Pinpoint the cell where the given text exists, returning its [X, Y] midpoint coordinate. 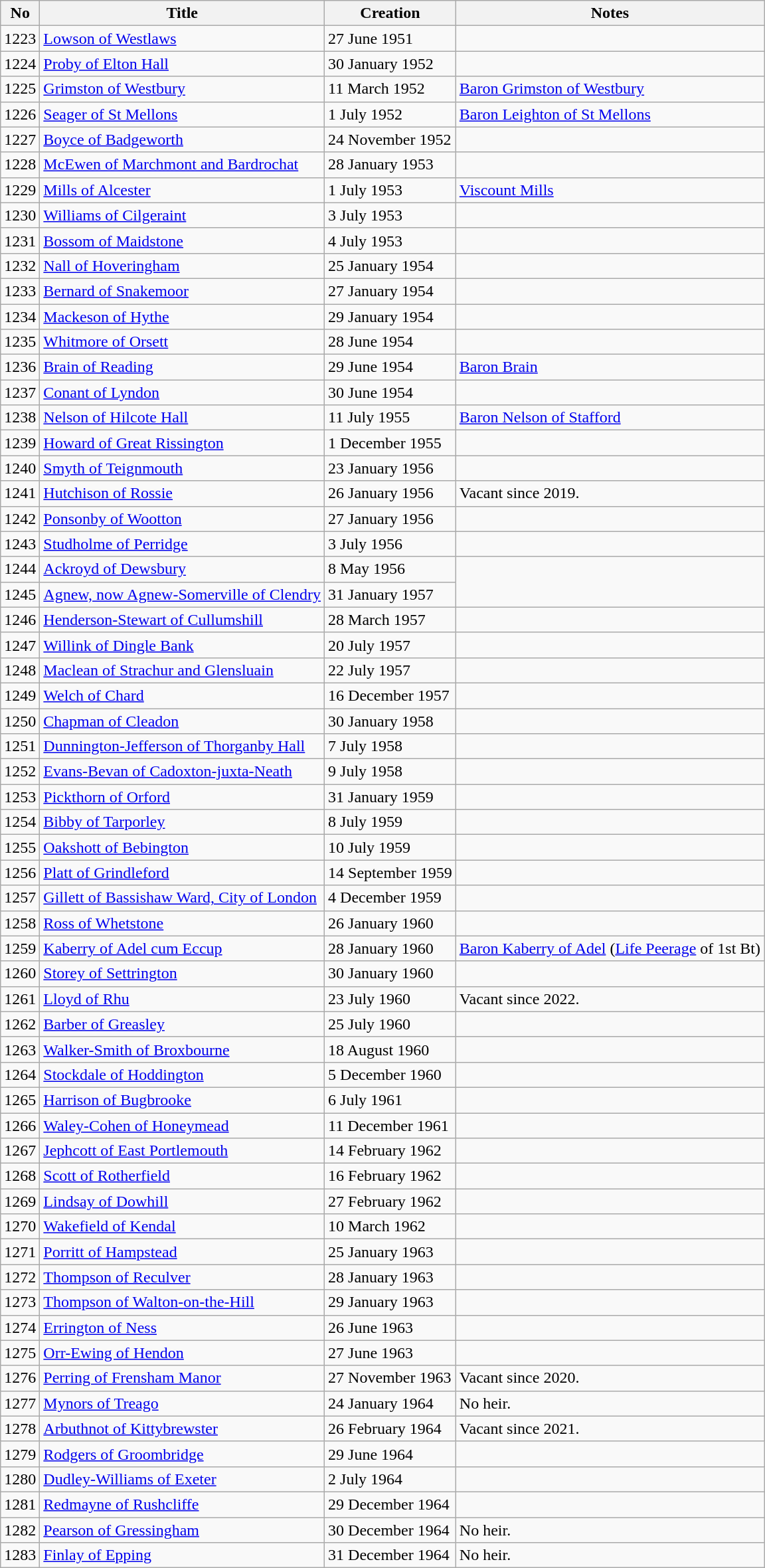
1223 [20, 39]
1243 [20, 544]
4 July 1953 [390, 240]
25 January 1954 [390, 266]
27 February 1962 [390, 1201]
11 March 1952 [390, 89]
27 January 1954 [390, 291]
31 January 1957 [390, 594]
Jephcott of East Portlemouth [182, 1151]
26 January 1960 [390, 923]
1260 [20, 974]
1235 [20, 342]
29 December 1964 [390, 1504]
Viscount Mills [610, 190]
Nall of Hoveringham [182, 266]
1234 [20, 317]
Baron Leighton of St Mellons [610, 114]
Title [182, 13]
30 January 1958 [390, 721]
1227 [20, 139]
1274 [20, 1328]
31 January 1959 [390, 797]
Dudley-Williams of Exeter [182, 1479]
Henderson-Stewart of Cullumshill [182, 620]
1278 [20, 1429]
Brain of Reading [182, 367]
No [20, 13]
Bossom of Maidstone [182, 240]
Conant of Lyndon [182, 392]
1240 [20, 468]
1 July 1953 [390, 190]
1256 [20, 873]
30 January 1952 [390, 64]
26 February 1964 [390, 1429]
29 June 1954 [390, 367]
Vacant since 2021. [610, 1429]
Williams of Cilgeraint [182, 215]
14 September 1959 [390, 873]
27 June 1951 [390, 39]
23 January 1956 [390, 468]
1241 [20, 493]
1273 [20, 1302]
McEwen of Marchmont and Bardrochat [182, 165]
Willink of Dingle Bank [182, 645]
25 January 1963 [390, 1252]
10 July 1959 [390, 847]
Baron Nelson of Stafford [610, 418]
1224 [20, 64]
30 December 1964 [390, 1529]
1279 [20, 1454]
1242 [20, 519]
Baron Brain [610, 367]
Howard of Great Rissington [182, 443]
24 November 1952 [390, 139]
Lindsay of Dowhill [182, 1201]
Mynors of Treago [182, 1403]
1269 [20, 1201]
1266 [20, 1126]
Lowson of Westlaws [182, 39]
28 January 1963 [390, 1277]
Wakefield of Kendal [182, 1227]
Welch of Chard [182, 695]
Mackeson of Hythe [182, 317]
27 November 1963 [390, 1378]
1226 [20, 114]
Pickthorn of Orford [182, 797]
9 July 1958 [390, 772]
Lloyd of Rhu [182, 999]
1253 [20, 797]
Notes [610, 13]
1259 [20, 948]
1271 [20, 1252]
8 July 1959 [390, 822]
14 February 1962 [390, 1151]
16 December 1957 [390, 695]
27 January 1956 [390, 519]
Thompson of Reculver [182, 1277]
Proby of Elton Hall [182, 64]
7 July 1958 [390, 746]
Bernard of Snakemoor [182, 291]
Ponsonby of Wootton [182, 519]
31 December 1964 [390, 1555]
Orr-Ewing of Hendon [182, 1353]
Nelson of Hilcote Hall [182, 418]
1276 [20, 1378]
Smyth of Teignmouth [182, 468]
1 July 1952 [390, 114]
1282 [20, 1529]
1261 [20, 999]
20 July 1957 [390, 645]
1238 [20, 418]
Walker-Smith of Broxbourne [182, 1049]
16 February 1962 [390, 1176]
Mills of Alcester [182, 190]
Boyce of Badgeworth [182, 139]
6 July 1961 [390, 1100]
Redmayne of Rushcliffe [182, 1504]
Studholme of Perridge [182, 544]
28 January 1953 [390, 165]
1275 [20, 1353]
Barber of Greasley [182, 1024]
1228 [20, 165]
1272 [20, 1277]
28 June 1954 [390, 342]
Hutchison of Rossie [182, 493]
1225 [20, 89]
1270 [20, 1227]
Errington of Ness [182, 1328]
30 January 1960 [390, 974]
29 January 1963 [390, 1302]
11 December 1961 [390, 1126]
1244 [20, 569]
1246 [20, 620]
Creation [390, 13]
29 June 1964 [390, 1454]
Kaberry of Adel cum Eccup [182, 948]
1281 [20, 1504]
1233 [20, 291]
5 December 1960 [390, 1075]
11 July 1955 [390, 418]
Harrison of Bugbrooke [182, 1100]
Evans-Bevan of Cadoxton-juxta-Neath [182, 772]
1280 [20, 1479]
1264 [20, 1075]
18 August 1960 [390, 1049]
Gillett of Bassishaw Ward, City of London [182, 898]
22 July 1957 [390, 670]
25 July 1960 [390, 1024]
Maclean of Strachur and Glensluain [182, 670]
Stockdale of Hoddington [182, 1075]
1236 [20, 367]
1245 [20, 594]
Storey of Settrington [182, 974]
Porritt of Hampstead [182, 1252]
2 July 1964 [390, 1479]
1 December 1955 [390, 443]
Vacant since 2019. [610, 493]
30 June 1954 [390, 392]
4 December 1959 [390, 898]
Pearson of Gressingham [182, 1529]
1255 [20, 847]
Vacant since 2022. [610, 999]
Platt of Grindleford [182, 873]
1251 [20, 746]
Finlay of Epping [182, 1555]
Oakshott of Bebington [182, 847]
1283 [20, 1555]
1248 [20, 670]
3 July 1956 [390, 544]
1277 [20, 1403]
1265 [20, 1100]
1237 [20, 392]
26 January 1956 [390, 493]
Perring of Frensham Manor [182, 1378]
Ackroyd of Dewsbury [182, 569]
Dunnington-Jefferson of Thorganby Hall [182, 746]
1257 [20, 898]
1232 [20, 266]
1250 [20, 721]
29 January 1954 [390, 317]
1267 [20, 1151]
28 January 1960 [390, 948]
24 January 1964 [390, 1403]
Ross of Whetstone [182, 923]
1249 [20, 695]
26 June 1963 [390, 1328]
1239 [20, 443]
Bibby of Tarporley [182, 822]
Arbuthnot of Kittybrewster [182, 1429]
1254 [20, 822]
8 May 1956 [390, 569]
Agnew, now Agnew-Somerville of Clendry [182, 594]
10 March 1962 [390, 1227]
Thompson of Walton-on-the-Hill [182, 1302]
1252 [20, 772]
1258 [20, 923]
28 March 1957 [390, 620]
Whitmore of Orsett [182, 342]
1262 [20, 1024]
1263 [20, 1049]
Baron Grimston of Westbury [610, 89]
1247 [20, 645]
1231 [20, 240]
23 July 1960 [390, 999]
1230 [20, 215]
Scott of Rotherfield [182, 1176]
1229 [20, 190]
1268 [20, 1176]
Chapman of Cleadon [182, 721]
Baron Kaberry of Adel (Life Peerage of 1st Bt) [610, 948]
Seager of St Mellons [182, 114]
Grimston of Westbury [182, 89]
Waley-Cohen of Honeymead [182, 1126]
27 June 1963 [390, 1353]
Rodgers of Groombridge [182, 1454]
3 July 1953 [390, 215]
Vacant since 2020. [610, 1378]
